Identify which cell holds the provided text, then report its (X, Y) central coordinate. 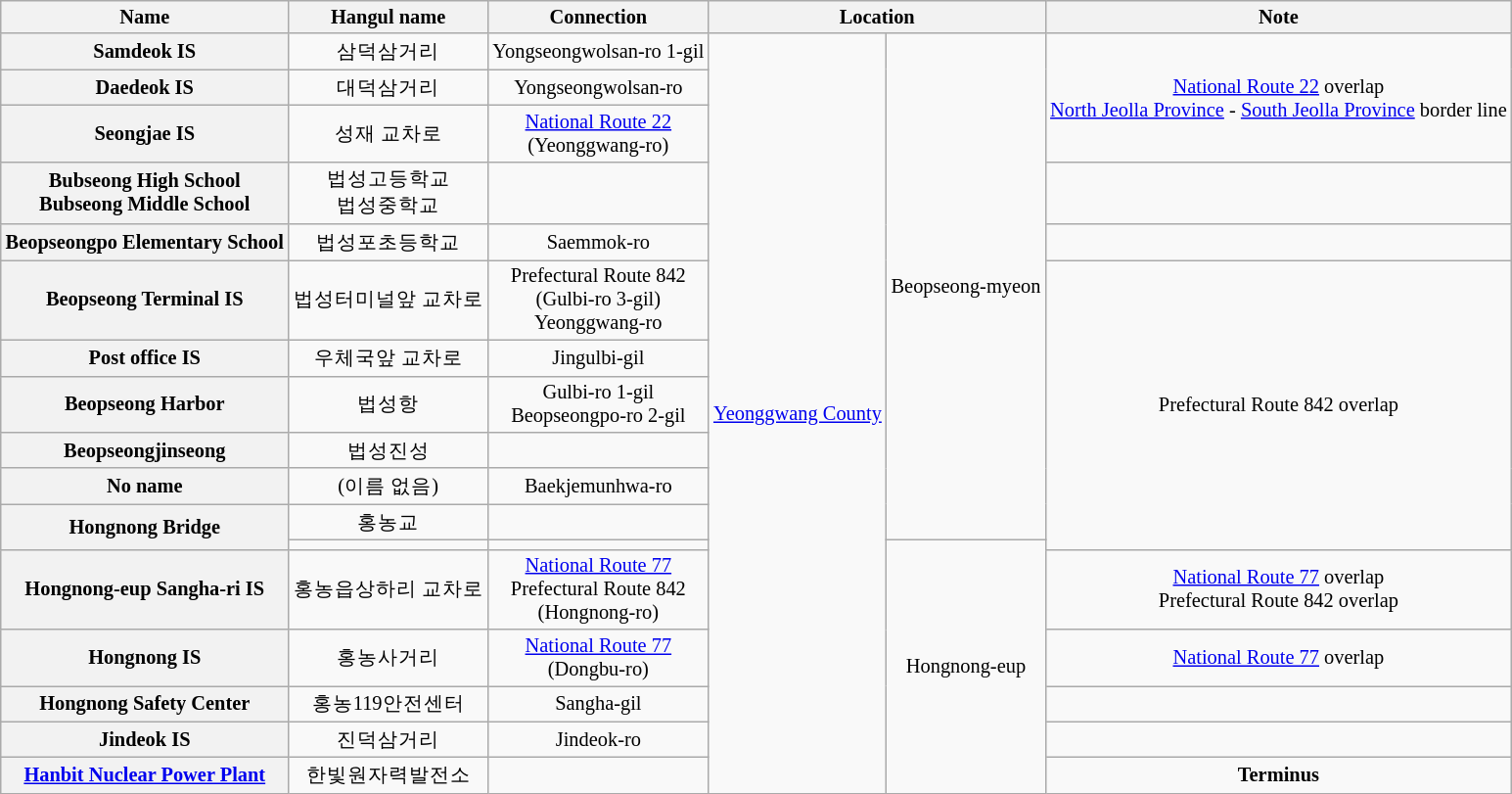
법성진성 (389, 450)
Sangha-gil (599, 703)
Hongnong Bridge (145, 527)
Jindeok IS (145, 740)
법성터미널앞 교차로 (389, 300)
National Route 77 overlap (1278, 658)
National Route 22(Yeonggwang-ro) (599, 133)
Hangul name (389, 17)
Saemmok-ro (599, 243)
진덕삼거리 (389, 740)
Name (145, 17)
Connection (599, 17)
홍농사거리 (389, 658)
Yongseongwolsan-ro 1-gil (599, 51)
Jindeok-ro (599, 740)
한빛원자력발전소 (389, 775)
법성포초등학교 (389, 243)
Gulbi-ro 1-gilBeopseongpo-ro 2-gil (599, 404)
Hongnong IS (145, 658)
Hongnong-eup Sangha-ri IS (145, 589)
Yongseongwolsan-ro (599, 88)
Yeonggwang County (798, 413)
Bubseong High SchoolBubseong Middle School (145, 193)
홍농119안전센터 (389, 703)
Terminus (1278, 775)
법성항 (389, 404)
Beopseongjinseong (145, 450)
대덕삼거리 (389, 88)
Prefectural Route 842(Gulbi-ro 3-gil)Yeonggwang-ro (599, 300)
홍농교 (389, 523)
National Route 22 overlapNorth Jeolla Province - South Jeolla Province border line (1278, 98)
우체국앞 교차로 (389, 358)
No name (145, 486)
Beopseong Harbor (145, 404)
법성고등학교법성중학교 (389, 193)
Samdeok IS (145, 51)
Beopseongpo Elementary School (145, 243)
Post office IS (145, 358)
National Route 77Prefectural Route 842(Hongnong-ro) (599, 589)
Baekjemunhwa-ro (599, 486)
Beopseong Terminal IS (145, 300)
Seongjae IS (145, 133)
National Route 77(Dongbu-ro) (599, 658)
Note (1278, 17)
Hongnong-eup (967, 666)
홍농읍상하리 교차로 (389, 589)
성재 교차로 (389, 133)
Prefectural Route 842 overlap (1278, 404)
Hanbit Nuclear Power Plant (145, 775)
(이름 없음) (389, 486)
Daedeok IS (145, 88)
Location (877, 17)
National Route 77 overlapPrefectural Route 842 overlap (1278, 589)
Jingulbi-gil (599, 358)
Hongnong Safety Center (145, 703)
Beopseong-myeon (967, 286)
삼덕삼거리 (389, 51)
